Return [x, y] of the center of cell containing provided text 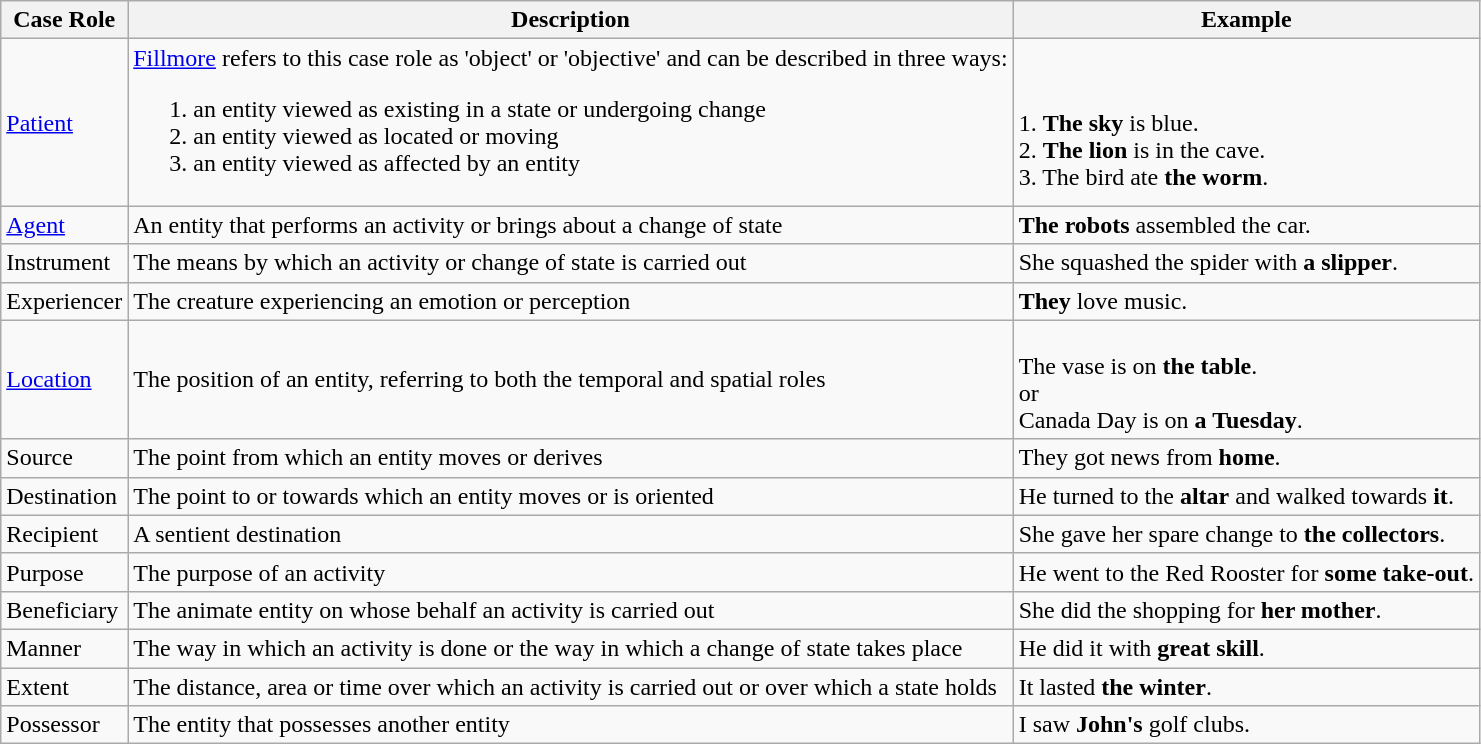
The purpose of an activity [570, 572]
Destination [64, 496]
They love music. [1246, 301]
The distance, area or time over which an activity is carried out or over which a state holds [570, 687]
The way in which an activity is done or the way in which a change of state takes place [570, 648]
The means by which an activity or change of state is carried out [570, 263]
Agent [64, 225]
I saw John's golf clubs. [1246, 725]
Case Role [64, 20]
The point to or towards which an entity moves or is oriented [570, 496]
The vase is on the table. or Canada Day is on a Tuesday. [1246, 380]
Extent [64, 687]
Recipient [64, 534]
She squashed the spider with a slipper. [1246, 263]
Experiencer [64, 301]
1. The sky is blue.2. The lion is in the cave.3. The bird ate the worm. [1246, 122]
The point from which an entity moves or derives [570, 458]
A sentient destination [570, 534]
The entity that possesses another entity [570, 725]
Purpose [64, 572]
She did the shopping for her mother. [1246, 610]
He went to the Red Rooster for some take-out. [1246, 572]
She gave her spare change to the collectors. [1246, 534]
Beneficiary [64, 610]
It lasted the winter. [1246, 687]
Instrument [64, 263]
They got news from home. [1246, 458]
Patient [64, 122]
He turned to the altar and walked towards it. [1246, 496]
The creature experiencing an emotion or perception [570, 301]
Location [64, 380]
The animate entity on whose behalf an activity is carried out [570, 610]
Possessor [64, 725]
Manner [64, 648]
Source [64, 458]
The position of an entity, referring to both the temporal and spatial roles [570, 380]
Description [570, 20]
An entity that performs an activity or brings about a change of state [570, 225]
He did it with great skill. [1246, 648]
Example [1246, 20]
The robots assembled the car. [1246, 225]
